Search for the cell housing the specified text and yield its [x, y] center coordinate. 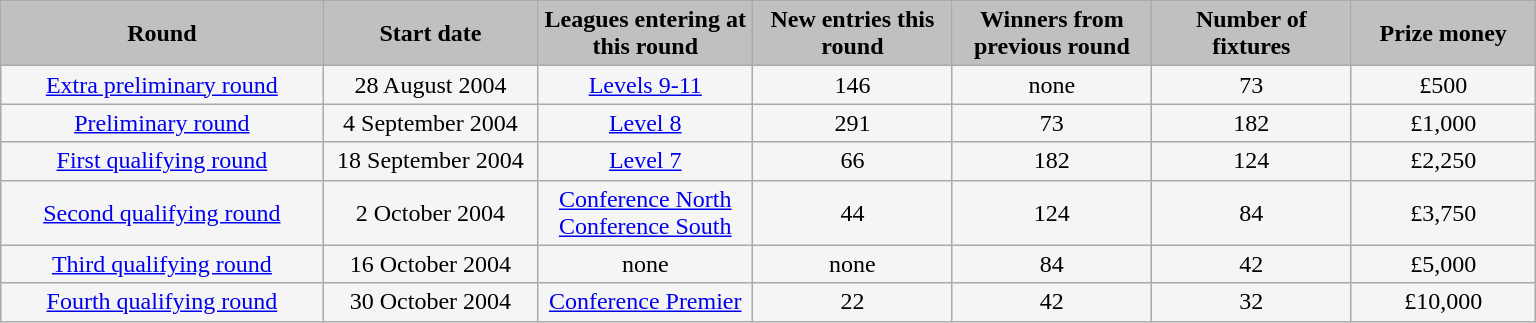
£3,750 [1443, 212]
30 October 2004 [430, 302]
Fourth qualifying round [162, 302]
Prize money [1443, 34]
66 [852, 161]
£5,000 [1443, 264]
£10,000 [1443, 302]
22 [852, 302]
Conference NorthConference South [646, 212]
Round [162, 34]
£1,000 [1443, 123]
32 [1252, 302]
2 October 2004 [430, 212]
Conference Premier [646, 302]
291 [852, 123]
Extra preliminary round [162, 85]
Levels 9-11 [646, 85]
16 October 2004 [430, 264]
First qualifying round [162, 161]
4 September 2004 [430, 123]
Third qualifying round [162, 264]
Preliminary round [162, 123]
Winners from previous round [1052, 34]
Second qualifying round [162, 212]
18 September 2004 [430, 161]
146 [852, 85]
£500 [1443, 85]
28 August 2004 [430, 85]
£2,250 [1443, 161]
Level 7 [646, 161]
Number of fixtures [1252, 34]
44 [852, 212]
Leagues entering at this round [646, 34]
Level 8 [646, 123]
Start date [430, 34]
New entries this round [852, 34]
